Extract the [x, y] coordinate from the center of the cell holding the provided text.  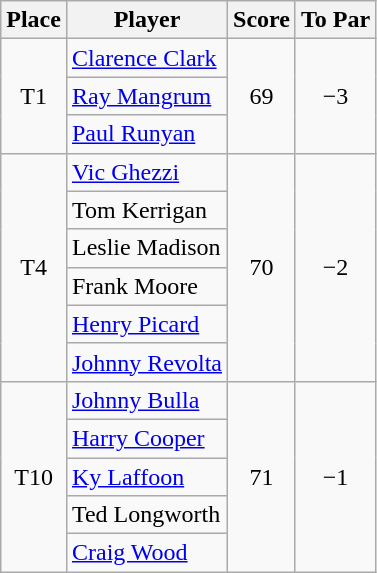
Johnny Bulla [146, 400]
Vic Ghezzi [146, 172]
T10 [34, 476]
69 [262, 96]
Tom Kerrigan [146, 210]
Leslie Madison [146, 248]
Ky Laffoon [146, 477]
T1 [34, 96]
Clarence Clark [146, 58]
−1 [335, 476]
70 [262, 267]
−2 [335, 267]
Ted Longworth [146, 515]
Johnny Revolta [146, 362]
−3 [335, 96]
Harry Cooper [146, 438]
Player [146, 20]
To Par [335, 20]
Ray Mangrum [146, 96]
Henry Picard [146, 324]
T4 [34, 267]
Frank Moore [146, 286]
Paul Runyan [146, 134]
71 [262, 476]
Score [262, 20]
Craig Wood [146, 553]
Place [34, 20]
